Scan for the cell matching the given text and deliver its [X, Y] coordinate at center. 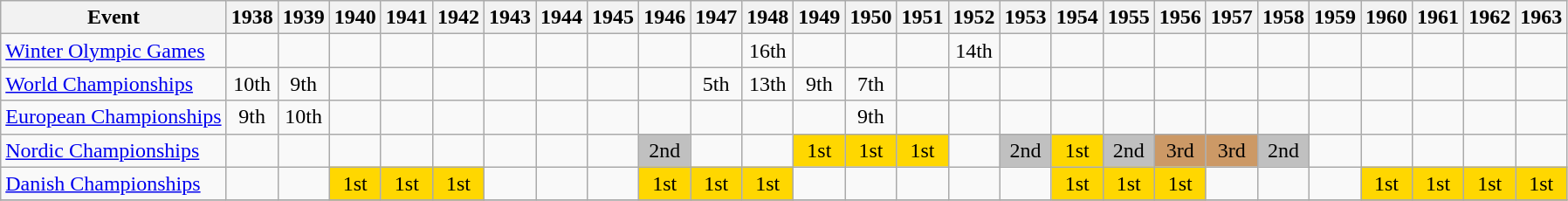
1959 [1334, 17]
World Championships [113, 84]
1961 [1439, 17]
Nordic Championships [113, 150]
1948 [768, 17]
1957 [1231, 17]
13th [768, 84]
1952 [974, 17]
1960 [1386, 17]
1954 [1077, 17]
1945 [613, 17]
1956 [1180, 17]
1941 [407, 17]
1947 [716, 17]
1953 [1025, 17]
1963 [1542, 17]
1951 [922, 17]
Event [113, 17]
14th [974, 51]
1938 [251, 17]
1955 [1128, 17]
7th [871, 84]
1950 [871, 17]
1946 [665, 17]
5th [716, 84]
1958 [1283, 17]
1944 [562, 17]
1962 [1489, 17]
1940 [354, 17]
1939 [304, 17]
Winter Olympic Games [113, 51]
Danish Championships [113, 184]
1943 [510, 17]
European Championships [113, 117]
16th [768, 51]
1949 [819, 17]
1942 [457, 17]
